Identify which cell holds the provided text, then report its (X, Y) central coordinate. 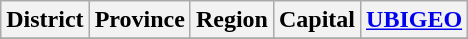
UBIGEO (414, 20)
Capital (316, 20)
Province (140, 20)
Region (232, 20)
District (45, 20)
